Determine the (x, y) coordinate at the center of the cell enclosing the given text.  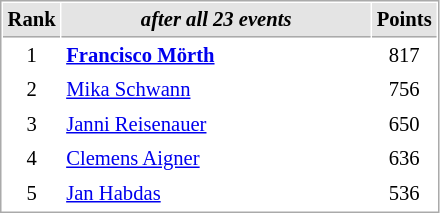
817 (404, 56)
Rank (32, 20)
Mika Schwann (216, 90)
2 (32, 90)
after all 23 events (216, 20)
Jan Habdas (216, 194)
Francisco Mörth (216, 56)
Points (404, 20)
3 (32, 124)
Janni Reisenauer (216, 124)
1 (32, 56)
4 (32, 158)
5 (32, 194)
756 (404, 90)
636 (404, 158)
536 (404, 194)
Clemens Aigner (216, 158)
650 (404, 124)
